Detect which cell encompasses the target text, then output its [X, Y] center coordinate. 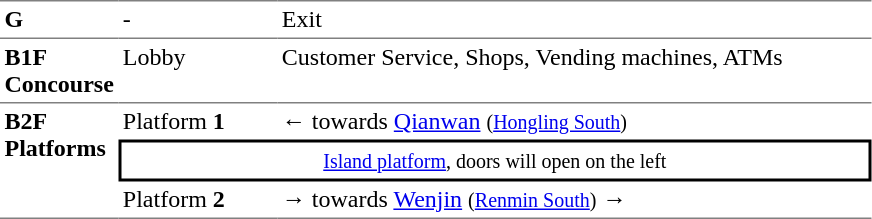
G [59, 19]
Lobby [198, 71]
← towards Qianwan (Hongling South) [574, 122]
Island platform, doors will open on the left [494, 161]
Exit [574, 19]
Platform 1 [198, 122]
Customer Service, Shops, Vending machines, ATMs [574, 71]
B1FConcourse [59, 71]
- [198, 19]
